Find where the given text appears and provide that cell's center as (X, Y) coordinate. 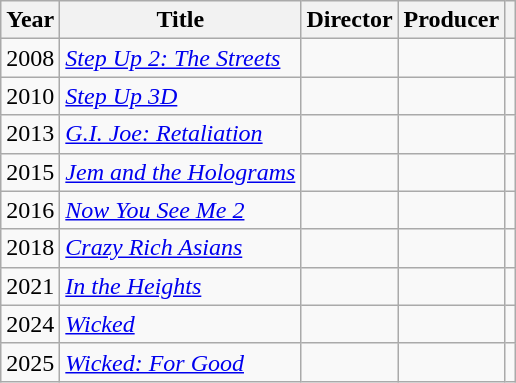
2016 (30, 210)
Wicked (180, 324)
Year (30, 20)
2018 (30, 248)
2008 (30, 58)
Title (180, 20)
2025 (30, 362)
2013 (30, 134)
Crazy Rich Asians (180, 248)
Now You See Me 2 (180, 210)
Step Up 3D (180, 96)
Producer (452, 20)
Step Up 2: The Streets (180, 58)
Wicked: For Good (180, 362)
2015 (30, 172)
2010 (30, 96)
2021 (30, 286)
Jem and the Holograms (180, 172)
Director (350, 20)
In the Heights (180, 286)
2024 (30, 324)
G.I. Joe: Retaliation (180, 134)
